Detect which cell encompasses the target text, then output its (X, Y) center coordinate. 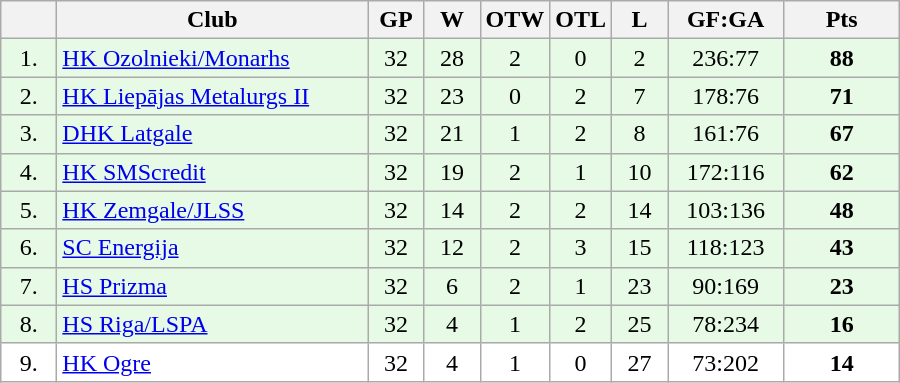
8 (640, 134)
178:76 (726, 96)
25 (640, 324)
SC Energija (212, 248)
19 (452, 172)
10 (640, 172)
3 (581, 248)
8. (29, 324)
4. (29, 172)
103:136 (726, 210)
62 (842, 172)
67 (842, 134)
27 (640, 362)
2. (29, 96)
1. (29, 58)
HK Ozolnieki/Monarhs (212, 58)
6. (29, 248)
28 (452, 58)
21 (452, 134)
DHK Latgale (212, 134)
71 (842, 96)
7 (640, 96)
Club (212, 20)
43 (842, 248)
9. (29, 362)
5. (29, 210)
6 (452, 286)
3. (29, 134)
78:234 (726, 324)
88 (842, 58)
HS Riga/LSPA (212, 324)
161:76 (726, 134)
118:123 (726, 248)
HS Prizma (212, 286)
HK Ogre (212, 362)
12 (452, 248)
90:169 (726, 286)
15 (640, 248)
7. (29, 286)
172:116 (726, 172)
L (640, 20)
16 (842, 324)
OTW (515, 20)
GF:GA (726, 20)
W (452, 20)
73:202 (726, 362)
HK Liepājas Metalurgs II (212, 96)
GP (396, 20)
OTL (581, 20)
48 (842, 210)
HK SMScredit (212, 172)
Pts (842, 20)
HK Zemgale/JLSS (212, 210)
236:77 (726, 58)
